Detect which cell encompasses the target text, then output its [X, Y] center coordinate. 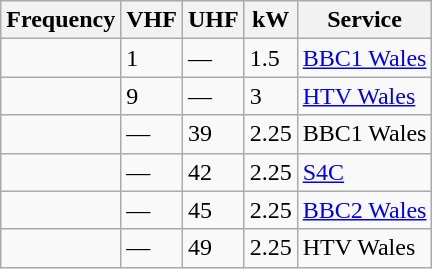
1.5 [270, 58]
Service [364, 20]
BBC2 Wales [364, 210]
VHF [152, 20]
3 [270, 96]
42 [213, 172]
39 [213, 134]
S4C [364, 172]
UHF [213, 20]
49 [213, 248]
Frequency [61, 20]
45 [213, 210]
1 [152, 58]
kW [270, 20]
9 [152, 96]
